Locate the cell with the specified text and output its [x, y] center coordinate. 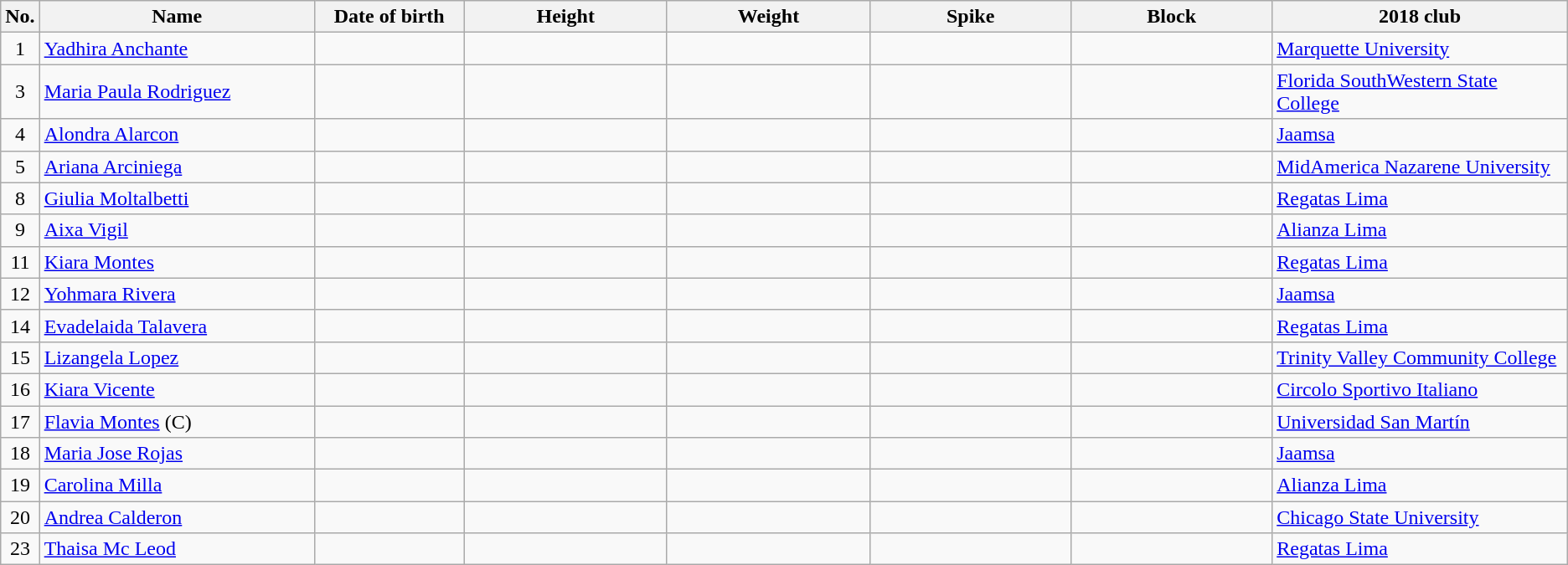
11 [20, 262]
8 [20, 198]
Spike [971, 17]
16 [20, 389]
Florida SouthWestern State College [1421, 92]
Aixa Vigil [177, 230]
Ariana Arciniega [177, 167]
23 [20, 549]
12 [20, 294]
Evadelaida Talavera [177, 326]
Maria Jose Rojas [177, 454]
18 [20, 454]
1 [20, 49]
Block [1172, 17]
Giulia Moltalbetti [177, 198]
Weight [769, 17]
17 [20, 421]
Yadhira Anchante [177, 49]
Maria Paula Rodriguez [177, 92]
Alondra Alarcon [177, 135]
Carolina Milla [177, 485]
Marquette University [1421, 49]
No. [20, 17]
Name [177, 17]
Trinity Valley Community College [1421, 357]
Circolo Sportivo Italiano [1421, 389]
Height [565, 17]
MidAmerica Nazarene University [1421, 167]
3 [20, 92]
14 [20, 326]
Andrea Calderon [177, 517]
Yohmara Rivera [177, 294]
Date of birth [389, 17]
20 [20, 517]
Universidad San Martín [1421, 421]
Flavia Montes (C) [177, 421]
Chicago State University [1421, 517]
Lizangela Lopez [177, 357]
Kiara Montes [177, 262]
2018 club [1421, 17]
Kiara Vicente [177, 389]
Thaisa Mc Leod [177, 549]
9 [20, 230]
15 [20, 357]
19 [20, 485]
4 [20, 135]
5 [20, 167]
